Capture the cell that displays the provided text and extract its (X, Y) central coordinate. 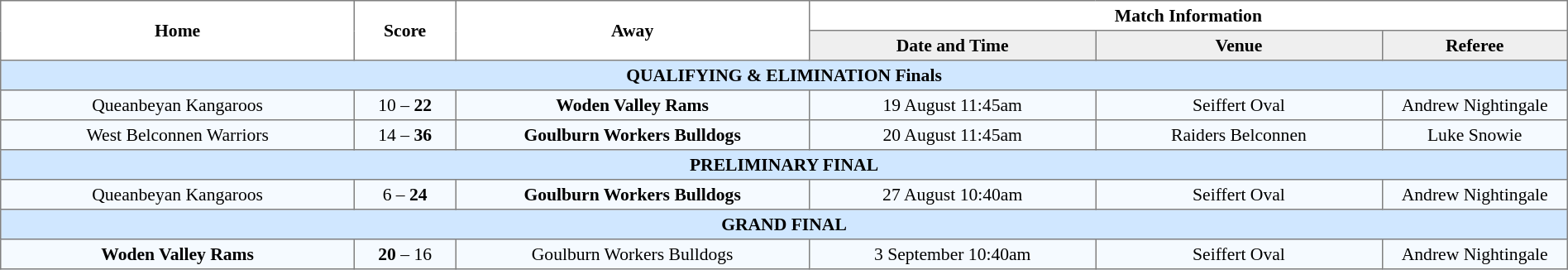
20 – 16 (405, 254)
Home (178, 31)
Raiders Belconnen (1239, 135)
Match Information (1189, 16)
Score (405, 31)
3 September 10:40am (953, 254)
QUALIFYING & ELIMINATION Finals (784, 75)
10 – 22 (405, 105)
27 August 10:40am (953, 195)
Away (633, 31)
GRAND FINAL (784, 224)
Luke Snowie (1475, 135)
Referee (1475, 46)
20 August 11:45am (953, 135)
Venue (1239, 46)
14 – 36 (405, 135)
19 August 11:45am (953, 105)
West Belconnen Warriors (178, 135)
PRELIMINARY FINAL (784, 165)
6 – 24 (405, 195)
Date and Time (953, 46)
